Provide the (X, Y) coordinate of the cell's center where the given text is located.  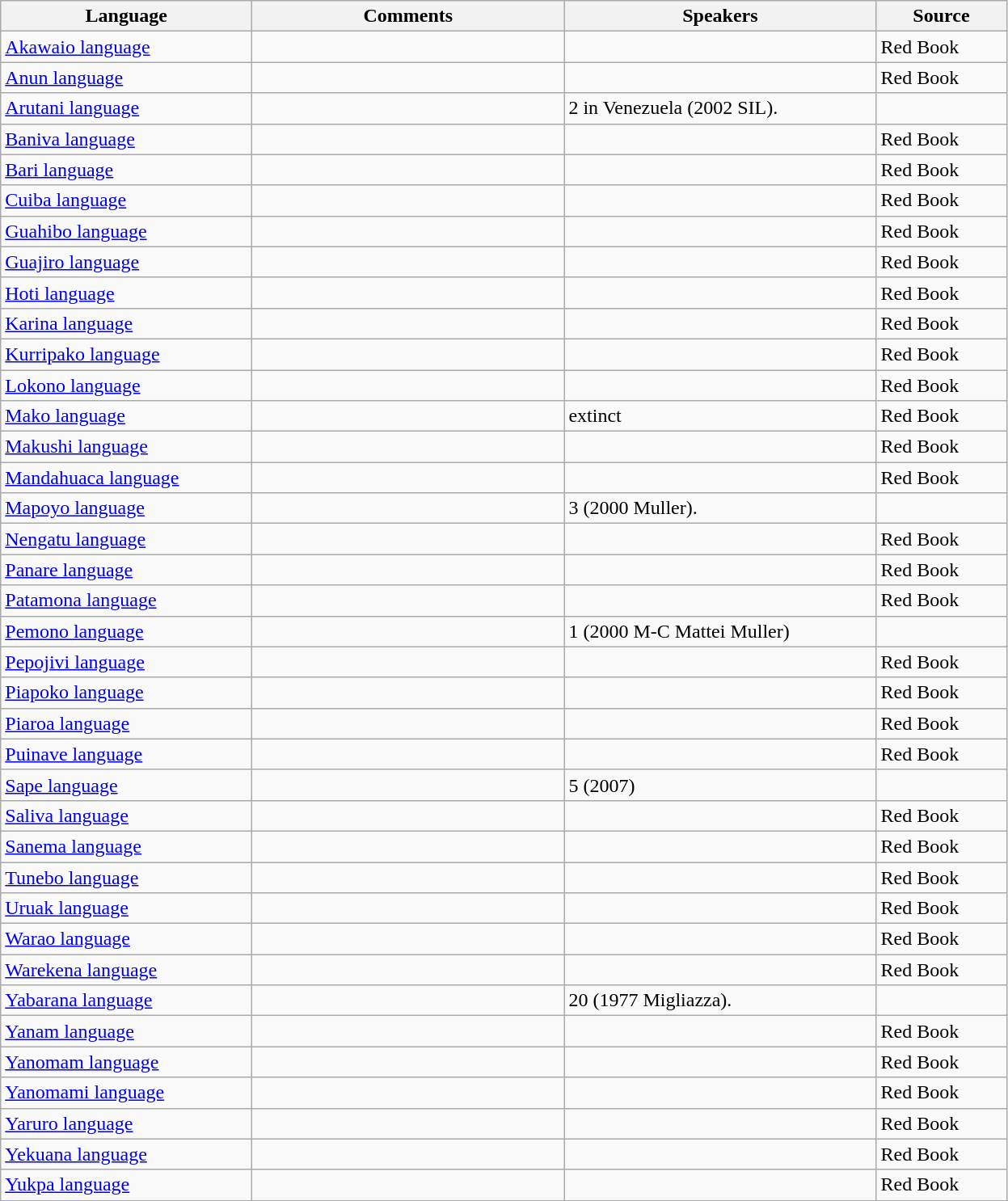
Yekuana language (126, 1154)
Source (941, 16)
Cuiba language (126, 200)
Speakers (720, 16)
Yabarana language (126, 1001)
Karina language (126, 323)
Kurripako language (126, 354)
Tunebo language (126, 877)
Piapoko language (126, 693)
Makushi language (126, 447)
Language (126, 16)
Sanema language (126, 846)
Yukpa language (126, 1185)
Comments (408, 16)
Hoti language (126, 293)
Arutani language (126, 108)
Pemono language (126, 631)
Anun language (126, 78)
Patamona language (126, 600)
Puinave language (126, 754)
Yanomam language (126, 1062)
Panare language (126, 570)
Guajiro language (126, 262)
Piaroa language (126, 723)
Nengatu language (126, 539)
Bari language (126, 170)
Uruak language (126, 908)
Yanomami language (126, 1093)
Pepojivi language (126, 662)
Baniva language (126, 139)
Warekena language (126, 970)
Mako language (126, 416)
Yaruro language (126, 1123)
Akawaio language (126, 47)
2 in Venezuela (2002 SIL). (720, 108)
Warao language (126, 939)
Mapoyo language (126, 508)
3 (2000 Muller). (720, 508)
Mandahuaca language (126, 478)
5 (2007) (720, 785)
Guahibo language (126, 231)
20 (1977 Migliazza). (720, 1001)
1 (2000 M-C Mattei Muller) (720, 631)
Lokono language (126, 386)
Yanam language (126, 1031)
Saliva language (126, 815)
extinct (720, 416)
Sape language (126, 785)
